Capture the cell that displays the provided text and extract its (X, Y) central coordinate. 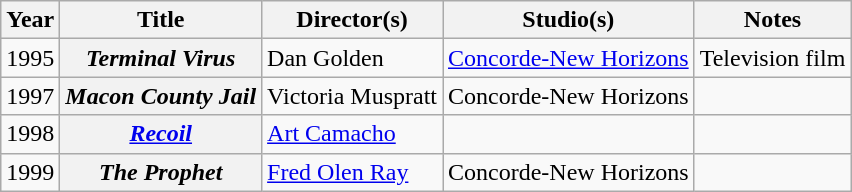
Fred Olen Ray (352, 172)
Macon County Jail (161, 96)
Year (30, 20)
Notes (772, 20)
1997 (30, 96)
Title (161, 20)
The Prophet (161, 172)
1999 (30, 172)
Studio(s) (568, 20)
Director(s) (352, 20)
Art Camacho (352, 134)
Recoil (161, 134)
Terminal Virus (161, 58)
1995 (30, 58)
Dan Golden (352, 58)
1998 (30, 134)
Television film (772, 58)
Victoria Muspratt (352, 96)
